Pinpoint the cell where the given text exists, returning its [x, y] midpoint coordinate. 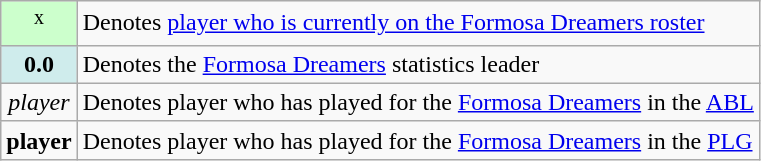
Denotes player who has played for the Formosa Dreamers in the PLG [418, 140]
x [39, 24]
Denotes the Formosa Dreamers statistics leader [418, 64]
Denotes player who has played for the Formosa Dreamers in the ABL [418, 102]
Denotes player who is currently on the Formosa Dreamers roster [418, 24]
0.0 [39, 64]
